From the cell containing the given text, extract its center point as [x, y] coordinate. 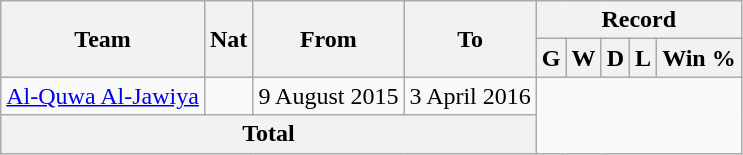
From [328, 39]
To [470, 39]
G [551, 58]
Al-Quwa Al-Jawiya [103, 96]
Total [269, 134]
Win % [700, 58]
Record [638, 20]
3 April 2016 [470, 96]
Team [103, 39]
W [584, 58]
D [615, 58]
9 August 2015 [328, 96]
Nat [228, 39]
L [644, 58]
